Provide the (x, y) coordinate of the cell's center where the given text is located.  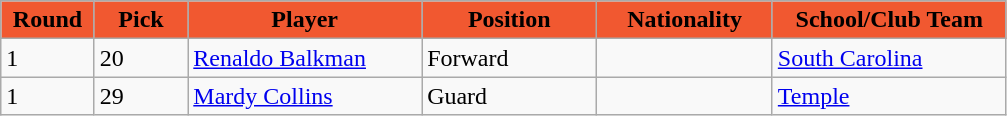
Player (305, 20)
Round (48, 20)
Guard (510, 96)
Mardy Collins (305, 96)
Renaldo Balkman (305, 58)
School/Club Team (889, 20)
Forward (510, 58)
Position (510, 20)
20 (141, 58)
Nationality (684, 20)
29 (141, 96)
Pick (141, 20)
Temple (889, 96)
South Carolina (889, 58)
